Determine the [x, y] coordinate at the center of the cell enclosing the given text.  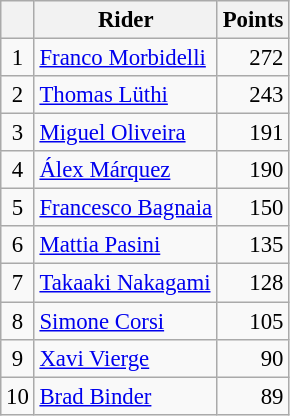
128 [252, 283]
90 [252, 358]
5 [18, 208]
1 [18, 58]
2 [18, 95]
6 [18, 245]
Mattia Pasini [126, 245]
135 [252, 245]
9 [18, 358]
10 [18, 396]
272 [252, 58]
Thomas Lüthi [126, 95]
Miguel Oliveira [126, 133]
8 [18, 321]
Francesco Bagnaia [126, 208]
Points [252, 20]
150 [252, 208]
7 [18, 283]
3 [18, 133]
Álex Márquez [126, 170]
191 [252, 133]
Takaaki Nakagami [126, 283]
Brad Binder [126, 396]
Rider [126, 20]
Simone Corsi [126, 321]
243 [252, 95]
105 [252, 321]
Xavi Vierge [126, 358]
Franco Morbidelli [126, 58]
190 [252, 170]
89 [252, 396]
4 [18, 170]
